Return the [X, Y] coordinate for the center point of the cell that contains the specified text.  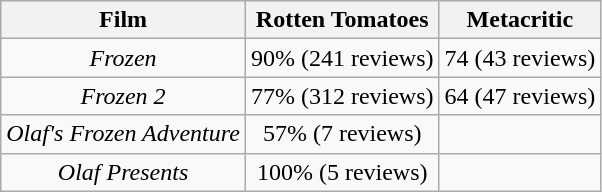
Frozen 2 [124, 96]
64 (47 reviews) [520, 96]
77% (312 reviews) [342, 96]
90% (241 reviews) [342, 58]
74 (43 reviews) [520, 58]
Olaf's Frozen Adventure [124, 134]
Olaf Presents [124, 172]
Frozen [124, 58]
Rotten Tomatoes [342, 20]
100% (5 reviews) [342, 172]
Metacritic [520, 20]
57% (7 reviews) [342, 134]
Film [124, 20]
